Locate the cell with the specified text and output its [x, y] center coordinate. 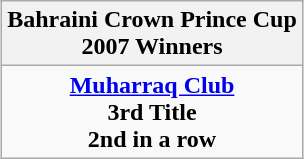
Bahraini Crown Prince Cup 2007 Winners [152, 34]
Muharraq Club3rd Title 2nd in a row [152, 112]
